Return [x, y] of the center of cell containing provided text 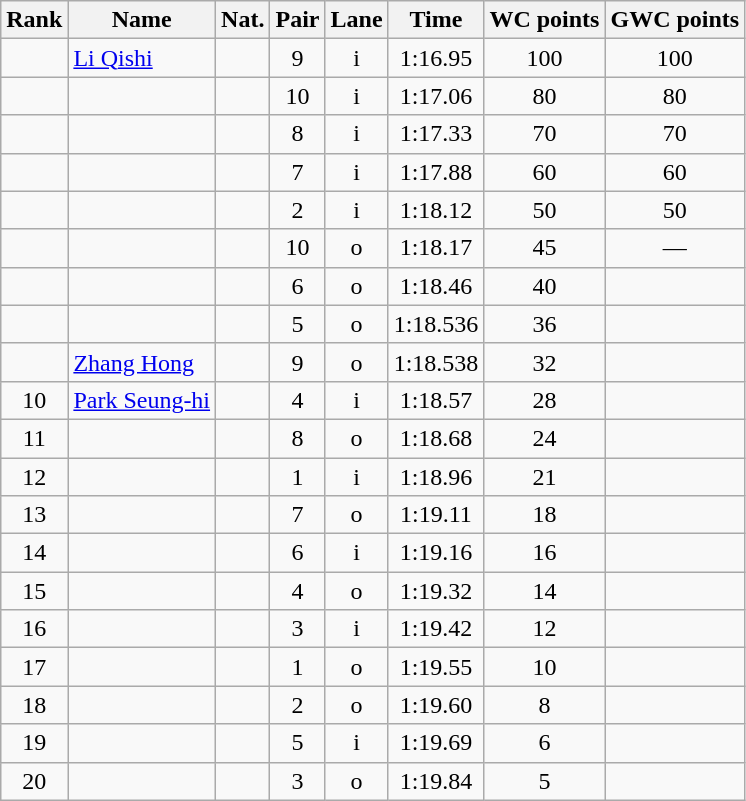
24 [544, 438]
11 [34, 438]
Li Qishi [142, 58]
GWC points [675, 20]
Name [142, 20]
1:19.55 [436, 667]
1:18.68 [436, 438]
1:19.69 [436, 743]
1:18.12 [436, 210]
13 [34, 515]
20 [34, 781]
— [675, 248]
Pair [298, 20]
32 [544, 362]
17 [34, 667]
Rank [34, 20]
1:18.536 [436, 324]
Lane [356, 20]
1:17.33 [436, 134]
Zhang Hong [142, 362]
1:18.57 [436, 400]
45 [544, 248]
1:19.16 [436, 553]
1:18.17 [436, 248]
1:19.11 [436, 515]
1:18.96 [436, 477]
19 [34, 743]
1:19.60 [436, 705]
1:18.538 [436, 362]
1:19.42 [436, 629]
1:17.88 [436, 172]
1:19.84 [436, 781]
Nat. [243, 20]
1:19.32 [436, 591]
Time [436, 20]
1:18.46 [436, 286]
36 [544, 324]
WC points [544, 20]
28 [544, 400]
Park Seung-hi [142, 400]
1:16.95 [436, 58]
21 [544, 477]
1:17.06 [436, 96]
40 [544, 286]
15 [34, 591]
